Extract the [x, y] coordinate from the center of the cell holding the provided text.  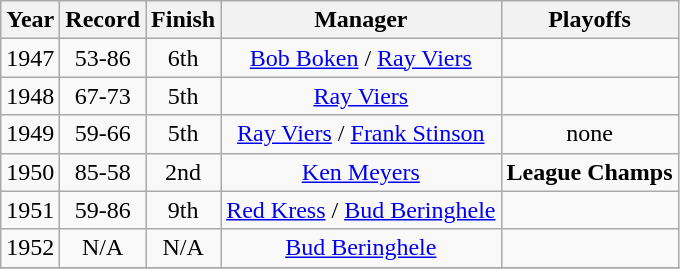
Ken Meyers [361, 172]
Bud Beringhele [361, 248]
Finish [184, 20]
Record [103, 20]
1947 [30, 58]
85-58 [103, 172]
6th [184, 58]
Year [30, 20]
1951 [30, 210]
League Champs [590, 172]
1950 [30, 172]
53-86 [103, 58]
1948 [30, 96]
none [590, 134]
Ray Viers / Frank Stinson [361, 134]
Red Kress / Bud Beringhele [361, 210]
1949 [30, 134]
67-73 [103, 96]
1952 [30, 248]
2nd [184, 172]
Bob Boken / Ray Viers [361, 58]
Ray Viers [361, 96]
59-66 [103, 134]
Playoffs [590, 20]
9th [184, 210]
59-86 [103, 210]
Manager [361, 20]
